Locate the cell with the specified text and output its (X, Y) center coordinate. 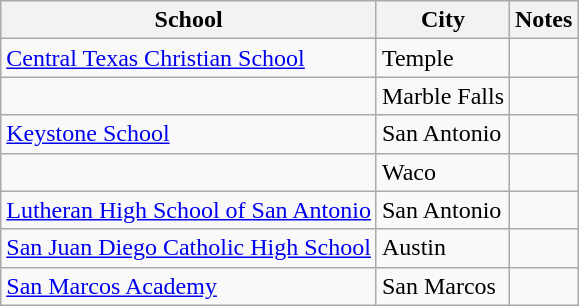
Keystone School (189, 134)
Temple (442, 58)
San Marcos (442, 286)
Austin (442, 248)
Notes (544, 20)
Marble Falls (442, 96)
San Marcos Academy (189, 286)
San Juan Diego Catholic High School (189, 248)
School (189, 20)
City (442, 20)
Central Texas Christian School (189, 58)
Lutheran High School of San Antonio (189, 210)
Waco (442, 172)
